Pinpoint the cell where the given text exists, returning its [x, y] midpoint coordinate. 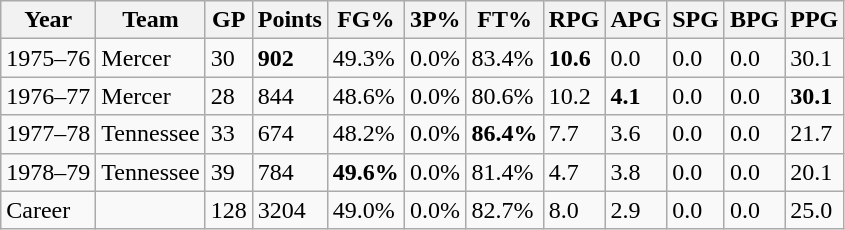
49.3% [366, 58]
10.2 [574, 96]
8.0 [574, 210]
48.6% [366, 96]
FG% [366, 20]
4.7 [574, 172]
7.7 [574, 134]
80.6% [504, 96]
30 [228, 58]
Year [48, 20]
1977–78 [48, 134]
2.9 [636, 210]
20.1 [814, 172]
APG [636, 20]
48.2% [366, 134]
49.0% [366, 210]
83.4% [504, 58]
674 [290, 134]
1975–76 [48, 58]
844 [290, 96]
902 [290, 58]
RPG [574, 20]
Career [48, 210]
3P% [435, 20]
28 [228, 96]
4.1 [636, 96]
33 [228, 134]
3204 [290, 210]
49.6% [366, 172]
784 [290, 172]
128 [228, 210]
86.4% [504, 134]
39 [228, 172]
SPG [696, 20]
82.7% [504, 210]
FT% [504, 20]
1976–77 [48, 96]
1978–79 [48, 172]
BPG [754, 20]
10.6 [574, 58]
25.0 [814, 210]
21.7 [814, 134]
81.4% [504, 172]
3.8 [636, 172]
3.6 [636, 134]
PPG [814, 20]
Points [290, 20]
GP [228, 20]
Team [150, 20]
